Detect which cell encompasses the target text, then output its (X, Y) center coordinate. 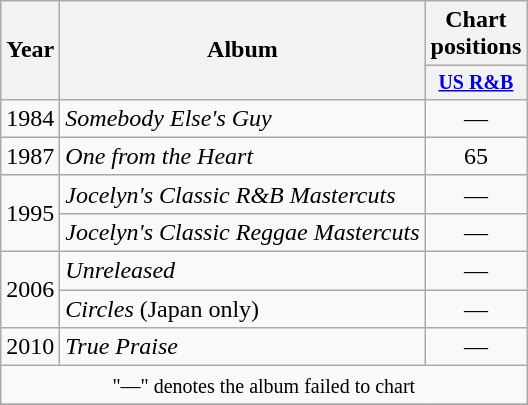
1987 (30, 156)
Somebody Else's Guy (242, 118)
Jocelyn's Classic R&B Mastercuts (242, 194)
"—" denotes the album failed to chart (264, 385)
2010 (30, 347)
Chart positions (476, 34)
1995 (30, 213)
65 (476, 156)
Circles (Japan only) (242, 309)
Unreleased (242, 271)
2006 (30, 290)
True Praise (242, 347)
US R&B (476, 82)
Jocelyn's Classic Reggae Mastercuts (242, 232)
One from the Heart (242, 156)
Album (242, 50)
Year (30, 50)
1984 (30, 118)
